Return the [X, Y] coordinate for the center point of the cell that contains the specified text.  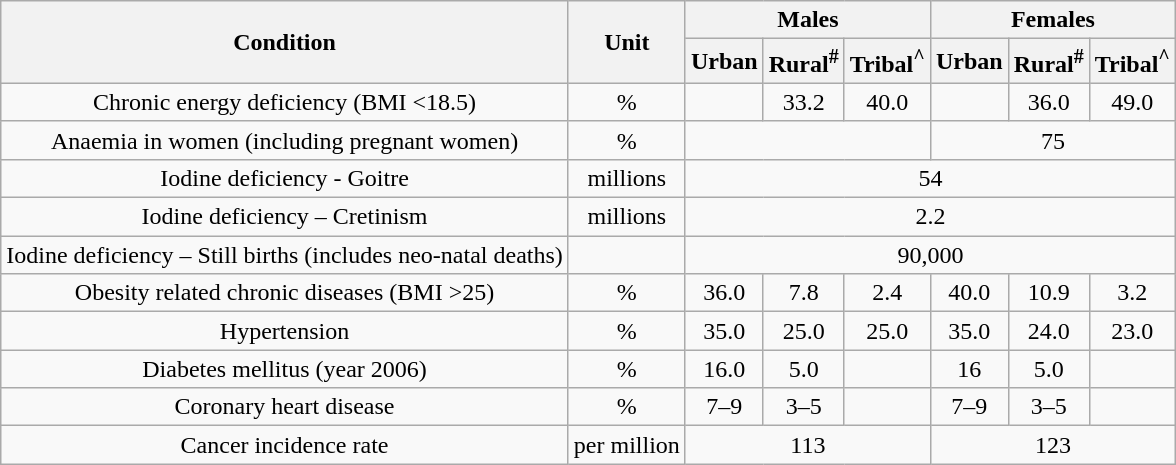
Obesity related chronic diseases (BMI >25) [285, 293]
Unit [626, 42]
Iodine deficiency – Still births (includes neo-natal deaths) [285, 255]
113 [808, 445]
7.8 [804, 293]
75 [1052, 140]
Diabetes mellitus (year 2006) [285, 369]
Females [1052, 20]
Iodine deficiency - Goitre [285, 178]
16 [969, 369]
54 [930, 178]
123 [1052, 445]
Anaemia in women (including pregnant women) [285, 140]
Iodine deficiency – Cretinism [285, 217]
Hypertension [285, 331]
24.0 [1048, 331]
per million [626, 445]
Males [808, 20]
3.2 [1132, 293]
Condition [285, 42]
Chronic energy deficiency (BMI <18.5) [285, 102]
2.4 [887, 293]
23.0 [1132, 331]
10.9 [1048, 293]
16.0 [724, 369]
Cancer incidence rate [285, 445]
49.0 [1132, 102]
33.2 [804, 102]
2.2 [930, 217]
Coronary heart disease [285, 407]
90,000 [930, 255]
